Capture the cell that displays the provided text and extract its (X, Y) central coordinate. 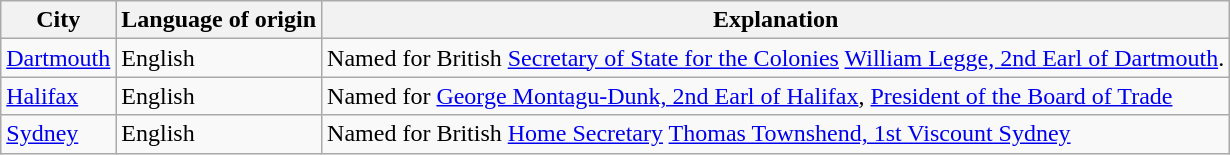
Dartmouth (58, 58)
Named for British Secretary of State for the Colonies William Legge, 2nd Earl of Dartmouth. (776, 58)
Explanation (776, 20)
Named for British Home Secretary Thomas Townshend, 1st Viscount Sydney (776, 134)
Language of origin (219, 20)
Sydney (58, 134)
City (58, 20)
Halifax (58, 96)
Named for George Montagu-Dunk, 2nd Earl of Halifax, President of the Board of Trade (776, 96)
